Determine the (X, Y) coordinate at the center of the cell enclosing the given text.  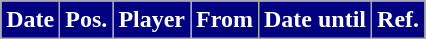
Player (152, 20)
Date until (314, 20)
Date (30, 20)
Ref. (398, 20)
From (225, 20)
Pos. (86, 20)
